Pinpoint the cell where the given text exists, returning its (X, Y) midpoint coordinate. 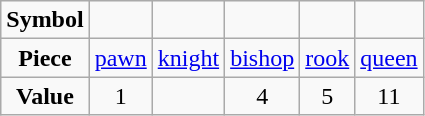
queen (389, 58)
5 (328, 96)
rook (328, 58)
Symbol (45, 20)
4 (262, 96)
Piece (45, 58)
Value (45, 96)
1 (120, 96)
bishop (262, 58)
11 (389, 96)
pawn (120, 58)
knight (188, 58)
